Search for the cell housing the specified text and yield its [X, Y] center coordinate. 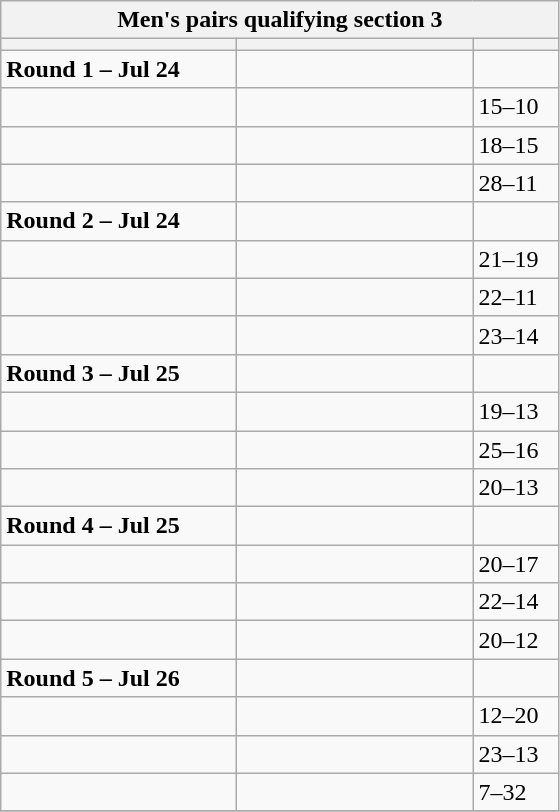
Round 4 – Jul 25 [119, 526]
7–32 [516, 792]
22–11 [516, 297]
20–17 [516, 564]
28–11 [516, 183]
18–15 [516, 145]
Round 3 – Jul 25 [119, 373]
22–14 [516, 602]
Men's pairs qualifying section 3 [280, 20]
Round 2 – Jul 24 [119, 221]
25–16 [516, 449]
21–19 [516, 259]
15–10 [516, 107]
20–13 [516, 488]
Round 5 – Jul 26 [119, 678]
19–13 [516, 411]
23–14 [516, 335]
Round 1 – Jul 24 [119, 69]
20–12 [516, 640]
23–13 [516, 754]
12–20 [516, 716]
